Output the [X, Y] coordinate of the center of the cell containing the given text.  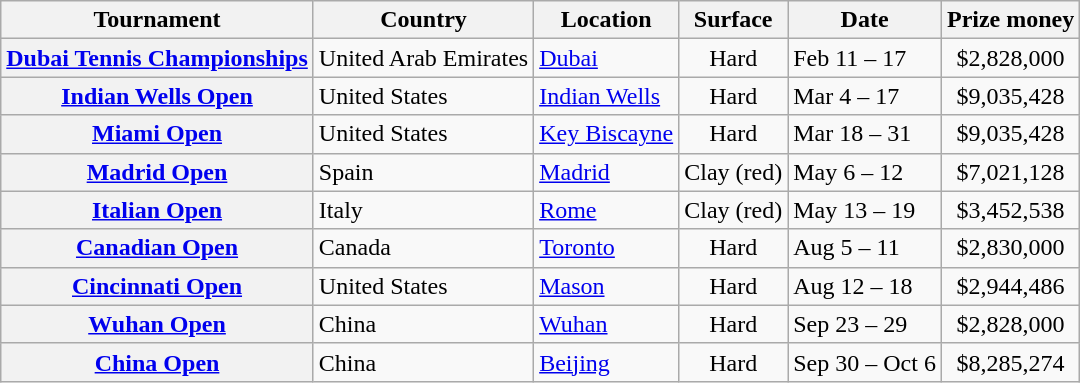
Mar 18 – 31 [865, 134]
Dubai Tennis Championships [158, 58]
Wuhan Open [158, 324]
Wuhan [606, 324]
Aug 5 – 11 [865, 248]
Aug 12 – 18 [865, 286]
Feb 11 – 17 [865, 58]
Canada [423, 248]
Prize money [1010, 20]
Surface [734, 20]
Country [423, 20]
Mason [606, 286]
Sep 23 – 29 [865, 324]
Sep 30 – Oct 6 [865, 362]
$8,285,274 [1010, 362]
$2,944,486 [1010, 286]
May 6 – 12 [865, 172]
United Arab Emirates [423, 58]
Location [606, 20]
$7,021,128 [1010, 172]
Italy [423, 210]
Dubai [606, 58]
Miami Open [158, 134]
Cincinnati Open [158, 286]
Spain [423, 172]
Italian Open [158, 210]
Madrid Open [158, 172]
Date [865, 20]
Indian Wells [606, 96]
Toronto [606, 248]
$2,830,000 [1010, 248]
China Open [158, 362]
Key Biscayne [606, 134]
Indian Wells Open [158, 96]
$3,452,538 [1010, 210]
Mar 4 – 17 [865, 96]
Tournament [158, 20]
Rome [606, 210]
Canadian Open [158, 248]
Beijing [606, 362]
Madrid [606, 172]
May 13 – 19 [865, 210]
